Scan for the cell matching the given text and deliver its (x, y) coordinate at center. 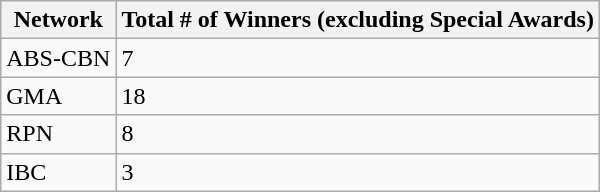
Total # of Winners (excluding Special Awards) (358, 20)
7 (358, 58)
IBC (58, 172)
RPN (58, 134)
ABS-CBN (58, 58)
GMA (58, 96)
Network (58, 20)
8 (358, 134)
3 (358, 172)
18 (358, 96)
